Search for the cell housing the specified text and yield its [X, Y] center coordinate. 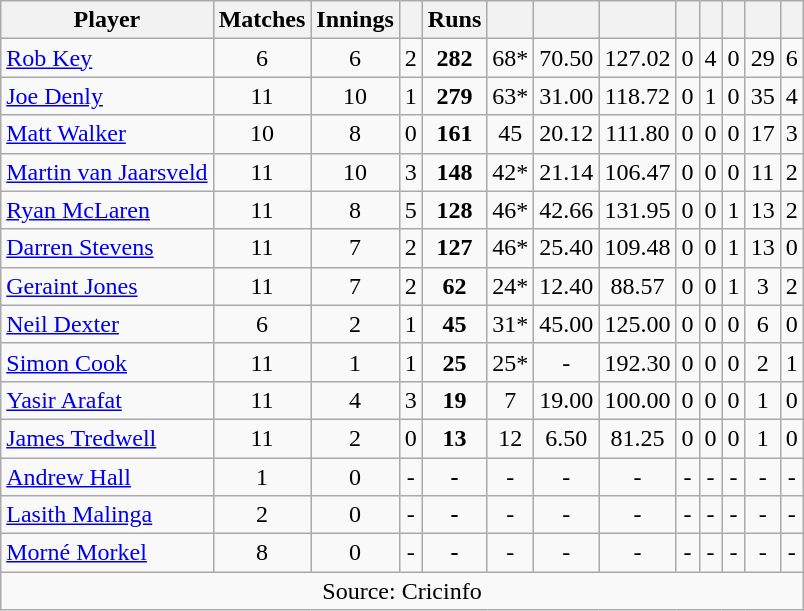
127.02 [638, 58]
Lasith Malinga [107, 515]
42.66 [566, 210]
62 [454, 286]
12.40 [566, 286]
148 [454, 172]
25 [454, 362]
Matt Walker [107, 134]
24* [510, 286]
31* [510, 324]
Neil Dexter [107, 324]
279 [454, 96]
29 [762, 58]
Andrew Hall [107, 477]
109.48 [638, 248]
31.00 [566, 96]
James Tredwell [107, 438]
20.12 [566, 134]
Source: Cricinfo [402, 591]
25.40 [566, 248]
125.00 [638, 324]
Runs [454, 20]
19.00 [566, 400]
106.47 [638, 172]
68* [510, 58]
161 [454, 134]
Player [107, 20]
42* [510, 172]
88.57 [638, 286]
Martin van Jaarsveld [107, 172]
63* [510, 96]
12 [510, 438]
Innings [355, 20]
5 [410, 210]
Geraint Jones [107, 286]
100.00 [638, 400]
81.25 [638, 438]
Yasir Arafat [107, 400]
70.50 [566, 58]
Morné Morkel [107, 553]
127 [454, 248]
128 [454, 210]
Joe Denly [107, 96]
35 [762, 96]
17 [762, 134]
192.30 [638, 362]
Rob Key [107, 58]
Ryan McLaren [107, 210]
19 [454, 400]
111.80 [638, 134]
118.72 [638, 96]
Matches [262, 20]
25* [510, 362]
Simon Cook [107, 362]
6.50 [566, 438]
21.14 [566, 172]
45.00 [566, 324]
131.95 [638, 210]
282 [454, 58]
Darren Stevens [107, 248]
